Capture the cell that displays the provided text and extract its (x, y) central coordinate. 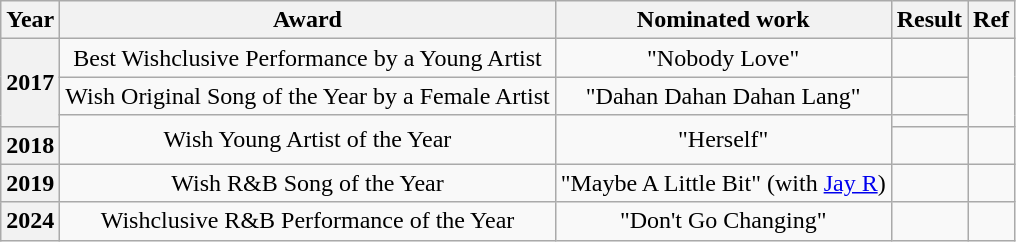
Year (30, 20)
2024 (30, 221)
Wishclusive R&B Performance of the Year (308, 221)
Result (929, 20)
"Herself" (723, 140)
"Nobody Love" (723, 58)
Wish Original Song of the Year by a Female Artist (308, 96)
"Maybe A Little Bit" (with Jay R) (723, 183)
Award (308, 20)
Ref (992, 20)
Wish Young Artist of the Year (308, 140)
2017 (30, 82)
Best Wishclusive Performance by a Young Artist (308, 58)
Nominated work (723, 20)
"Dahan Dahan Dahan Lang" (723, 96)
2019 (30, 183)
Wish R&B Song of the Year (308, 183)
2018 (30, 145)
"Don't Go Changing" (723, 221)
